Pinpoint the cell where the given text exists, returning its (X, Y) midpoint coordinate. 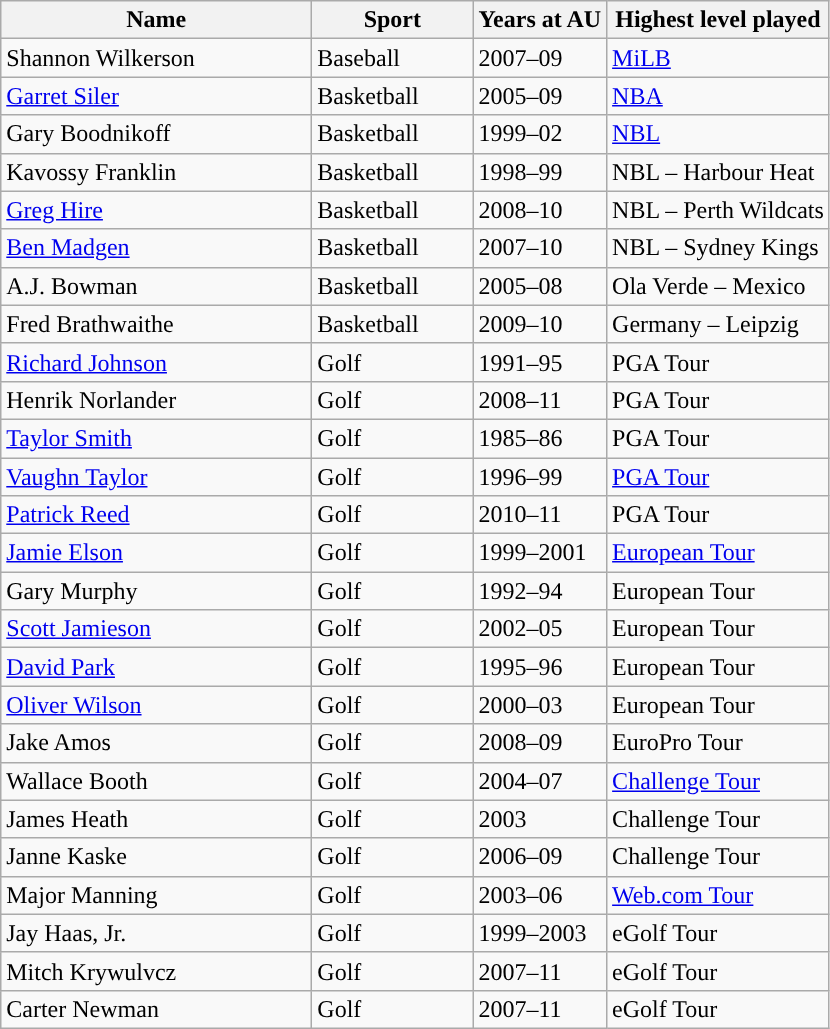
2005–09 (540, 96)
NBL – Perth Wildcats (718, 210)
2010–11 (540, 515)
NBL – Sydney Kings (718, 248)
Germany – Leipzig (718, 324)
1985–86 (540, 438)
Wallace Booth (156, 781)
1999–02 (540, 134)
Patrick Reed (156, 515)
Gary Boodnikoff (156, 134)
Fred Brathwaithe (156, 324)
2009–10 (540, 324)
Years at AU (540, 20)
2000–03 (540, 705)
Jay Haas, Jr. (156, 933)
Baseball (392, 58)
2005–08 (540, 286)
David Park (156, 667)
Greg Hire (156, 210)
Name (156, 20)
Taylor Smith (156, 438)
2003 (540, 819)
1995–96 (540, 667)
Ola Verde – Mexico (718, 286)
A.J. Bowman (156, 286)
Garret Siler (156, 96)
Henrik Norlander (156, 400)
Carter Newman (156, 1009)
1999–2003 (540, 933)
James Heath (156, 819)
Richard Johnson (156, 362)
Jamie Elson (156, 553)
Vaughn Taylor (156, 477)
2004–07 (540, 781)
Scott Jamieson (156, 629)
Gary Murphy (156, 591)
Highest level played (718, 20)
2002–05 (540, 629)
1992–94 (540, 591)
Oliver Wilson (156, 705)
Ben Madgen (156, 248)
Janne Kaske (156, 857)
1996–99 (540, 477)
2006–09 (540, 857)
1991–95 (540, 362)
Kavossy Franklin (156, 172)
2007–10 (540, 248)
2008–09 (540, 743)
Shannon Wilkerson (156, 58)
Sport (392, 20)
2007–09 (540, 58)
NBL – Harbour Heat (718, 172)
Major Manning (156, 895)
Web.com Tour (718, 895)
Mitch Krywulvcz (156, 971)
NBA (718, 96)
2003–06 (540, 895)
NBL (718, 134)
1999–2001 (540, 553)
2008–10 (540, 210)
EuroPro Tour (718, 743)
2008–11 (540, 400)
Jake Amos (156, 743)
MiLB (718, 58)
1998–99 (540, 172)
